Capture the cell that displays the provided text and extract its [X, Y] central coordinate. 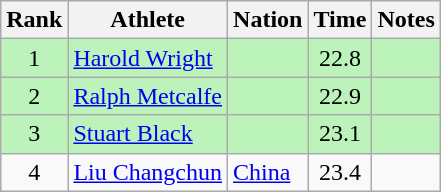
Notes [406, 20]
Harold Wright [148, 58]
2 [34, 96]
China [268, 172]
Time [340, 20]
1 [34, 58]
Stuart Black [148, 134]
22.8 [340, 58]
3 [34, 134]
23.4 [340, 172]
4 [34, 172]
Nation [268, 20]
Rank [34, 20]
Athlete [148, 20]
22.9 [340, 96]
Liu Changchun [148, 172]
23.1 [340, 134]
Ralph Metcalfe [148, 96]
